Detect which cell encompasses the target text, then output its (x, y) center coordinate. 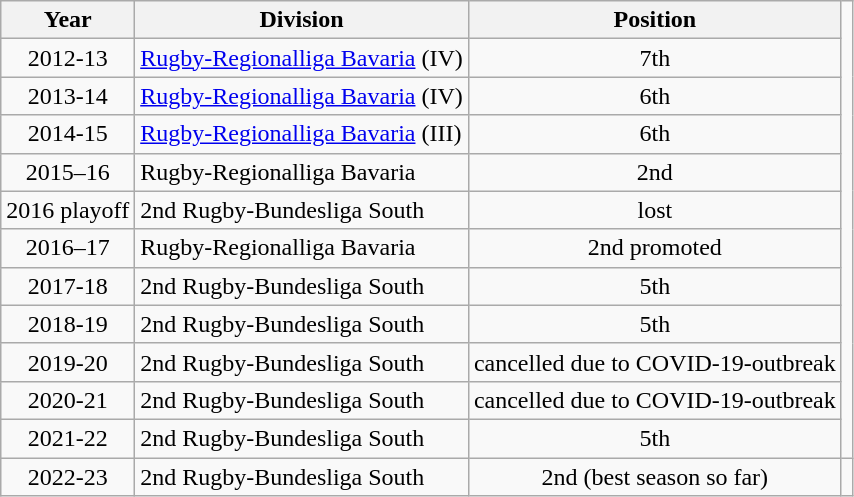
2nd (654, 172)
lost (654, 210)
2016–17 (68, 248)
Rugby-Regionalliga Bavaria (III) (302, 134)
2014-15 (68, 134)
7th (654, 58)
2017-18 (68, 286)
2018-19 (68, 324)
2nd promoted (654, 248)
2019-20 (68, 362)
2022-23 (68, 477)
2nd (best season so far) (654, 477)
2012-13 (68, 58)
Year (68, 20)
2013-14 (68, 96)
Division (302, 20)
Position (654, 20)
2021-22 (68, 438)
2020-21 (68, 400)
2015–16 (68, 172)
2016 playoff (68, 210)
